Output the [x, y] coordinate of the center of the cell containing the given text.  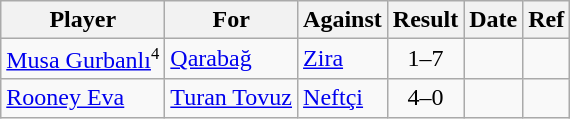
Qarabağ [232, 59]
Neftçi [343, 98]
Turan Tovuz [232, 98]
4–0 [425, 98]
Result [425, 20]
Rooney Eva [83, 98]
Ref [546, 20]
Zira [343, 59]
Against [343, 20]
Musa Gurbanlı4 [83, 59]
1–7 [425, 59]
Date [494, 20]
For [232, 20]
Player [83, 20]
